Detect which cell encompasses the target text, then output its [X, Y] center coordinate. 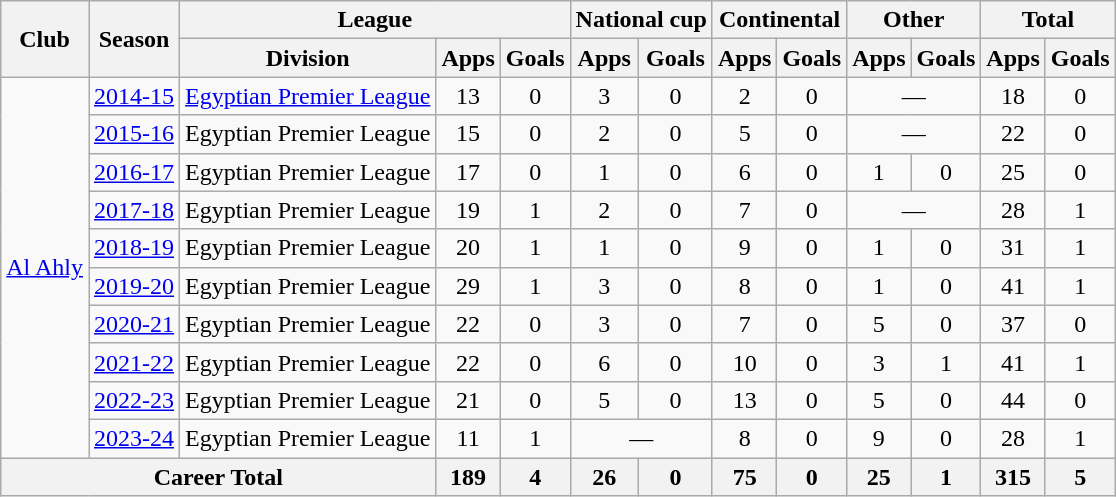
44 [1013, 400]
20 [468, 248]
Total [1048, 20]
315 [1013, 477]
Other [914, 20]
2020-21 [134, 324]
189 [468, 477]
Al Ahly [45, 268]
Season [134, 39]
11 [468, 438]
2022-23 [134, 400]
21 [468, 400]
10 [744, 362]
Club [45, 39]
Division [308, 58]
2017-18 [134, 210]
2016-17 [134, 172]
2018-19 [134, 248]
4 [535, 477]
Career Total [218, 477]
26 [604, 477]
31 [1013, 248]
19 [468, 210]
37 [1013, 324]
2014-15 [134, 96]
League [375, 20]
National cup [641, 20]
18 [1013, 96]
29 [468, 286]
2019-20 [134, 286]
2021-22 [134, 362]
15 [468, 134]
17 [468, 172]
2015-16 [134, 134]
75 [744, 477]
2023-24 [134, 438]
Continental [779, 20]
